Output the (x, y) coordinate of the center of the cell containing the given text.  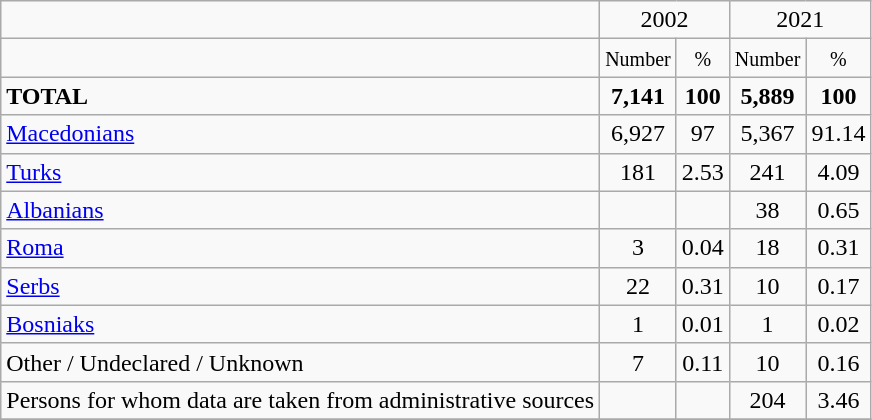
Persons for whom data are taken from administrative sources (300, 400)
6,927 (638, 134)
2021 (800, 20)
Albanians (300, 210)
0.65 (838, 210)
181 (638, 172)
241 (768, 172)
Other / Undeclared / Unknown (300, 362)
5,367 (768, 134)
22 (638, 286)
97 (702, 134)
0.02 (838, 324)
2002 (665, 20)
4.09 (838, 172)
0.16 (838, 362)
Bosniaks (300, 324)
2.53 (702, 172)
Serbs (300, 286)
3 (638, 248)
5,889 (768, 96)
0.01 (702, 324)
0.04 (702, 248)
Roma (300, 248)
Macedonians (300, 134)
0.17 (838, 286)
18 (768, 248)
204 (768, 400)
Turks (300, 172)
91.14 (838, 134)
7 (638, 362)
38 (768, 210)
TOTAL (300, 96)
3.46 (838, 400)
7,141 (638, 96)
0.11 (702, 362)
